Provide the (X, Y) coordinate of the cell's center where the given text is located.  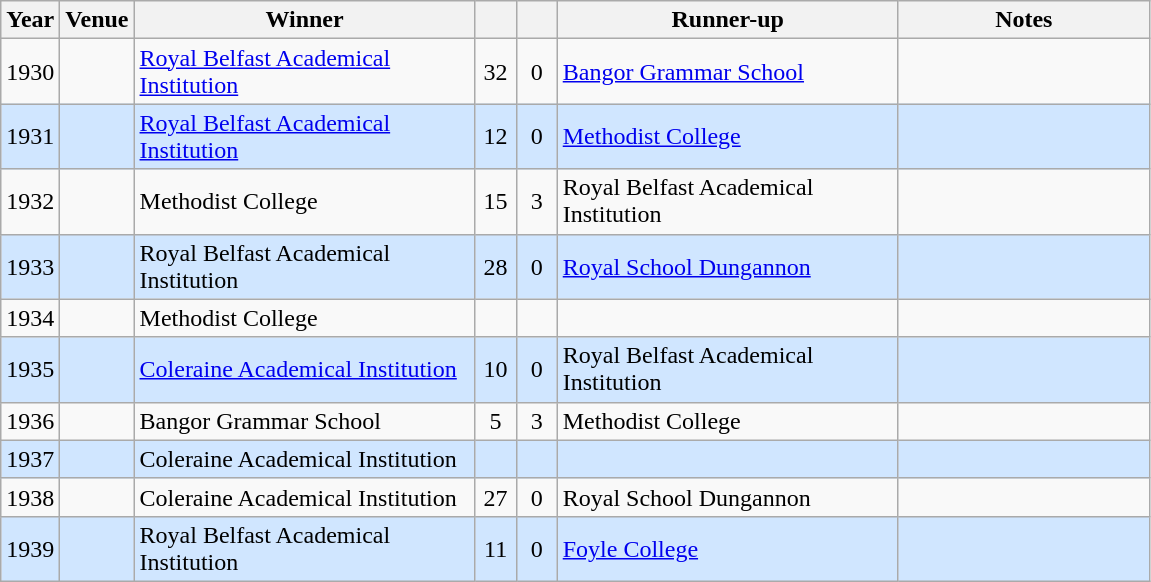
15 (496, 202)
1933 (30, 266)
32 (496, 72)
11 (496, 548)
1937 (30, 459)
12 (496, 136)
Winner (304, 20)
1934 (30, 318)
1931 (30, 136)
1939 (30, 548)
27 (496, 497)
Runner-up (728, 20)
5 (496, 421)
10 (496, 370)
1930 (30, 72)
28 (496, 266)
1936 (30, 421)
1935 (30, 370)
Notes (1024, 20)
1938 (30, 497)
Year (30, 20)
Foyle College (728, 548)
Venue (97, 20)
1932 (30, 202)
